Detect which cell encompasses the target text, then output its [X, Y] center coordinate. 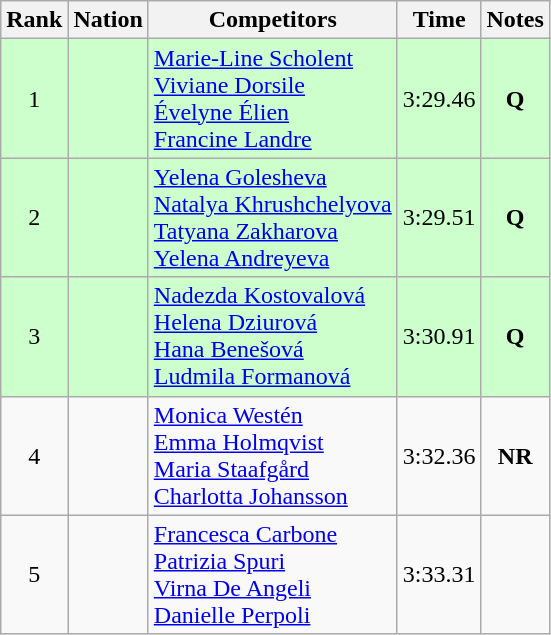
3:33.31 [439, 574]
Notes [515, 20]
3:30.91 [439, 336]
3:29.46 [439, 98]
5 [34, 574]
2 [34, 218]
Time [439, 20]
Marie-Line ScholentViviane DorsileÉvelyne ÉlienFrancine Landre [272, 98]
Monica WesténEmma HolmqvistMaria StaafgårdCharlotta Johansson [272, 456]
Yelena GoleshevaNatalya KhrushchelyovaTatyana ZakharovaYelena Andreyeva [272, 218]
Nation [108, 20]
3:32.36 [439, 456]
1 [34, 98]
Rank [34, 20]
Competitors [272, 20]
3 [34, 336]
3:29.51 [439, 218]
NR [515, 456]
Francesca CarbonePatrizia SpuriVirna De AngeliDanielle Perpoli [272, 574]
4 [34, 456]
Nadezda KostovalováHelena DziurováHana BenešováLudmila Formanová [272, 336]
